For the text-containing cell, return its midpoint in (x, y) coordinate format. 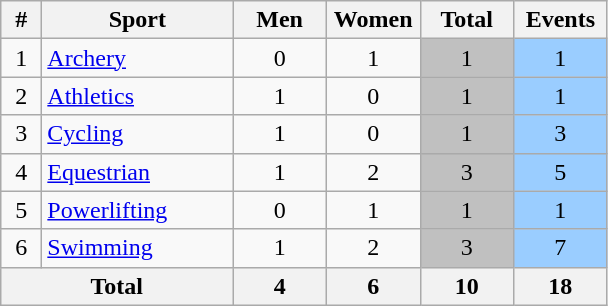
Powerlifting (138, 210)
Archery (138, 58)
Equestrian (138, 172)
# (22, 20)
Men (280, 20)
Swimming (138, 248)
18 (561, 286)
Women (373, 20)
Athletics (138, 96)
10 (467, 286)
Events (561, 20)
7 (561, 248)
Cycling (138, 134)
Sport (138, 20)
